For the text-containing cell, return its midpoint in [x, y] coordinate format. 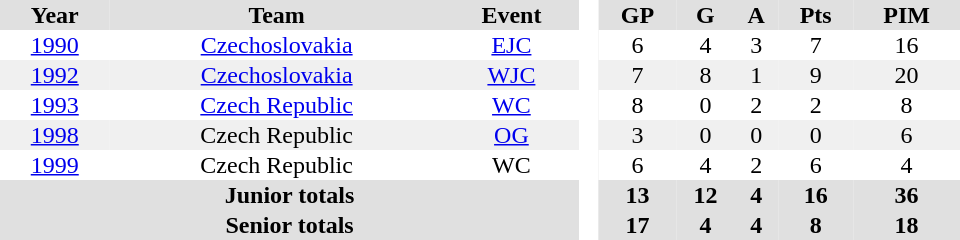
A [756, 15]
Senior totals [290, 225]
1993 [55, 105]
18 [906, 225]
1999 [55, 165]
Team [277, 15]
12 [705, 195]
36 [906, 195]
1 [756, 75]
OG [512, 135]
PIM [906, 15]
WJC [512, 75]
G [705, 15]
1992 [55, 75]
Junior totals [290, 195]
Event [512, 15]
Year [55, 15]
9 [816, 75]
GP [637, 15]
17 [637, 225]
20 [906, 75]
13 [637, 195]
1998 [55, 135]
Pts [816, 15]
EJC [512, 45]
1990 [55, 45]
